Output the (x, y) coordinate of the center of the cell containing the given text.  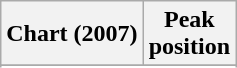
Chart (2007) (72, 34)
Peakposition (189, 34)
